Return [x, y] of the center of cell containing provided text 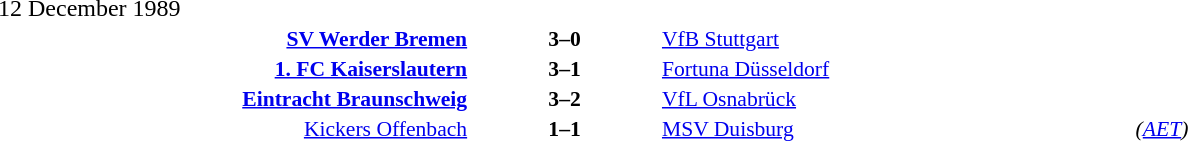
VfL Osnabrück [896, 98]
3–1 [564, 68]
3–2 [564, 98]
Fortuna Düsseldorf [896, 68]
VfB Stuttgart [896, 38]
3–0 [564, 38]
